Locate the cell with the specified text and output its (X, Y) center coordinate. 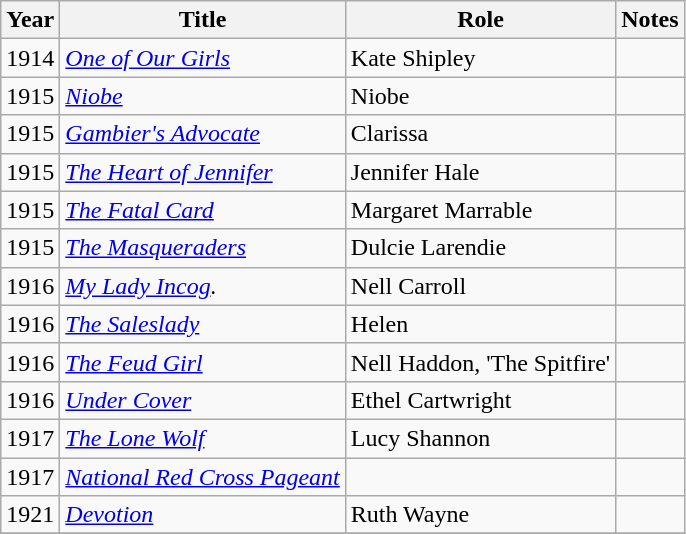
The Heart of Jennifer (203, 172)
Title (203, 20)
The Masqueraders (203, 248)
Gambier's Advocate (203, 134)
Helen (480, 324)
Clarissa (480, 134)
Role (480, 20)
The Feud Girl (203, 362)
Margaret Marrable (480, 210)
Ethel Cartwright (480, 400)
Nell Haddon, 'The Spitfire' (480, 362)
Devotion (203, 515)
My Lady Incog. (203, 286)
Jennifer Hale (480, 172)
Nell Carroll (480, 286)
Under Cover (203, 400)
Year (30, 20)
One of Our Girls (203, 58)
The Saleslady (203, 324)
1914 (30, 58)
Dulcie Larendie (480, 248)
Lucy Shannon (480, 438)
1921 (30, 515)
National Red Cross Pageant (203, 477)
Kate Shipley (480, 58)
Ruth Wayne (480, 515)
The Fatal Card (203, 210)
Notes (650, 20)
The Lone Wolf (203, 438)
